Capture the cell that displays the provided text and extract its (x, y) central coordinate. 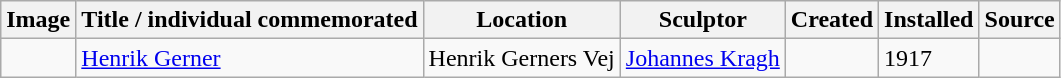
Henrik Gerner (250, 58)
Installed (929, 20)
1917 (929, 58)
Title / individual commemorated (250, 20)
Location (522, 20)
Henrik Gerners Vej (522, 58)
Johannes Kragh (702, 58)
Sculptor (702, 20)
Created (832, 20)
Source (1020, 20)
Image (38, 20)
